Determine the (x, y) coordinate at the center of the cell enclosing the given text.  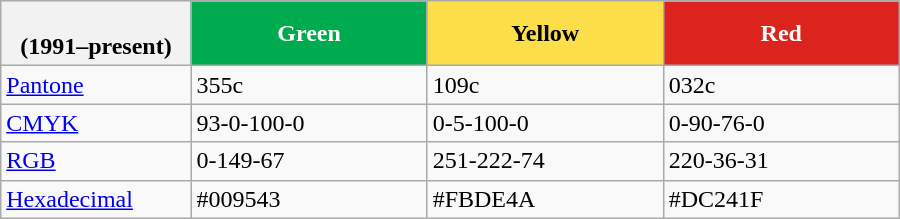
0-5-100-0 (545, 123)
Green (309, 34)
109c (545, 85)
RGB (96, 161)
0-149-67 (309, 161)
Red (781, 34)
355c (309, 85)
220-36-31 (781, 161)
93-0-100-0 (309, 123)
#FBDE4A (545, 199)
032c (781, 85)
0-90-76-0 (781, 123)
Yellow (545, 34)
#DC241F (781, 199)
Pantone (96, 85)
CMYK (96, 123)
#009543 (309, 199)
251-222-74 (545, 161)
(1991–present) (96, 34)
Hexadecimal (96, 199)
